From the cell containing the given text, extract its center point as (x, y) coordinate. 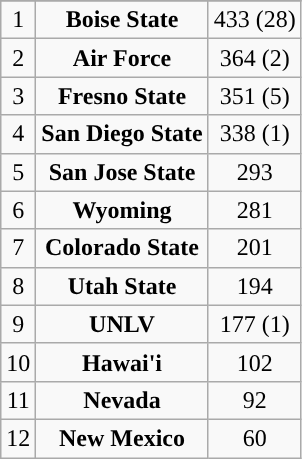
Air Force (122, 58)
Colorado State (122, 248)
102 (254, 362)
201 (254, 248)
UNLV (122, 324)
92 (254, 400)
351 (5) (254, 96)
Hawai'i (122, 362)
364 (2) (254, 58)
Fresno State (122, 96)
3 (18, 96)
194 (254, 286)
2 (18, 58)
New Mexico (122, 438)
7 (18, 248)
293 (254, 172)
10 (18, 362)
338 (1) (254, 134)
4 (18, 134)
177 (1) (254, 324)
Boise State (122, 20)
Nevada (122, 400)
Utah State (122, 286)
6 (18, 210)
12 (18, 438)
281 (254, 210)
9 (18, 324)
Wyoming (122, 210)
San Jose State (122, 172)
433 (28) (254, 20)
60 (254, 438)
5 (18, 172)
1 (18, 20)
San Diego State (122, 134)
11 (18, 400)
8 (18, 286)
